Provide the (x, y) coordinate of the cell's center where the given text is located.  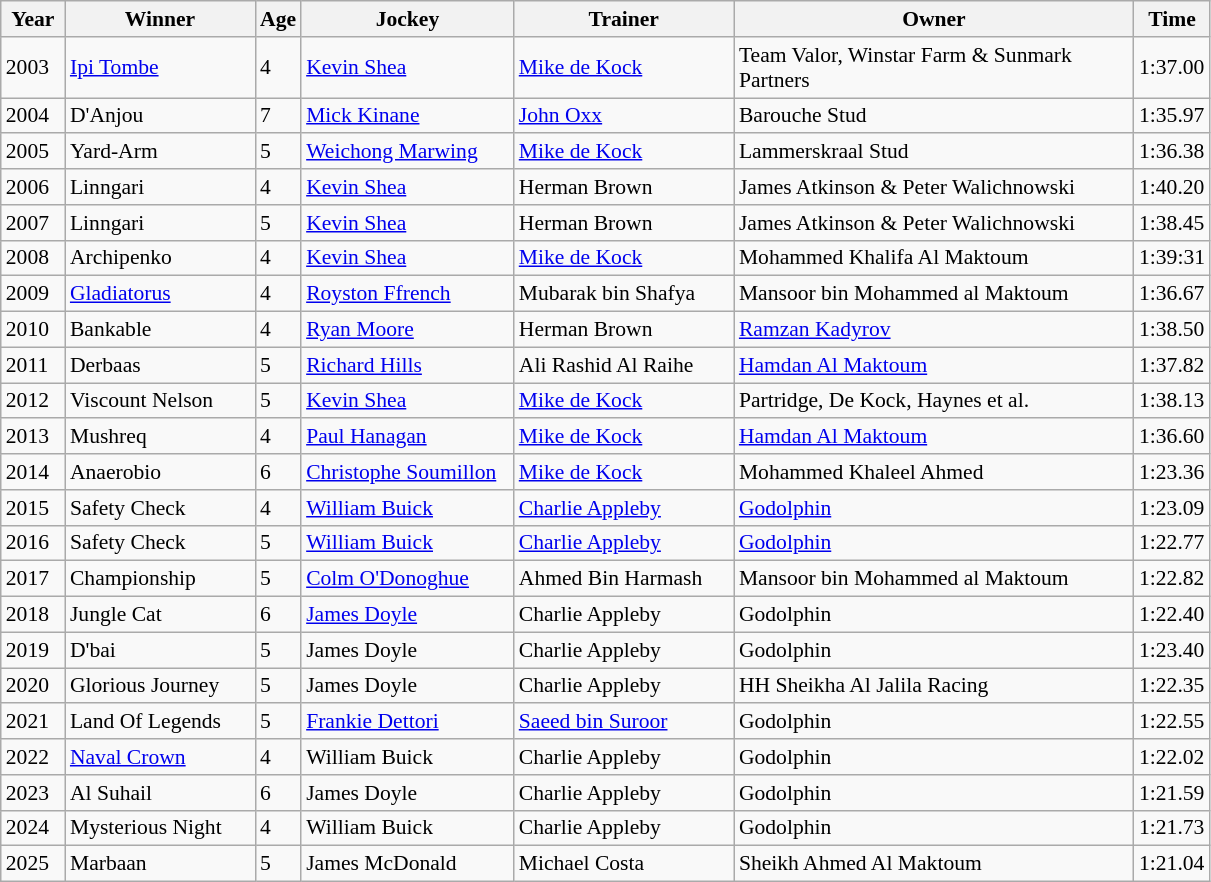
2020 (33, 686)
2009 (33, 294)
Ipi Tombe (160, 68)
Ali Rashid Al Raihe (624, 365)
2004 (33, 116)
Christophe Soumillon (408, 472)
D'bai (160, 650)
Marbaan (160, 864)
2012 (33, 401)
Paul Hanagan (408, 437)
1:23.36 (1172, 472)
2023 (33, 793)
Richard Hills (408, 365)
Mohammed Khalifa Al Maktoum (934, 258)
7 (278, 116)
John Oxx (624, 116)
Royston Ffrench (408, 294)
1:36.67 (1172, 294)
Barouche Stud (934, 116)
Derbaas (160, 365)
Mohammed Khaleel Ahmed (934, 472)
Championship (160, 579)
Weichong Marwing (408, 152)
Jockey (408, 19)
1:22.82 (1172, 579)
Frankie Dettori (408, 722)
2006 (33, 187)
Colm O'Donoghue (408, 579)
2024 (33, 828)
1:40.20 (1172, 187)
1:36.60 (1172, 437)
2008 (33, 258)
1:22.40 (1172, 615)
Archipenko (160, 258)
Glorious Journey (160, 686)
HH Sheikha Al Jalila Racing (934, 686)
1:36.38 (1172, 152)
1:23.40 (1172, 650)
2013 (33, 437)
Partridge, De Kock, Haynes et al. (934, 401)
1:21.04 (1172, 864)
Mick Kinane (408, 116)
1:21.73 (1172, 828)
1:21.59 (1172, 793)
1:22.35 (1172, 686)
Time (1172, 19)
Sheikh Ahmed Al Maktoum (934, 864)
Mubarak bin Shafya (624, 294)
James McDonald (408, 864)
2005 (33, 152)
2011 (33, 365)
Saeed bin Suroor (624, 722)
1:37.82 (1172, 365)
2021 (33, 722)
2022 (33, 757)
2014 (33, 472)
Mushreq (160, 437)
Jungle Cat (160, 615)
1:23.09 (1172, 508)
Team Valor, Winstar Farm & Sunmark Partners (934, 68)
2016 (33, 543)
Lammerskraal Stud (934, 152)
Ahmed Bin Harmash (624, 579)
Anaerobio (160, 472)
1:22.02 (1172, 757)
2003 (33, 68)
2007 (33, 223)
Ryan Moore (408, 330)
Michael Costa (624, 864)
Viscount Nelson (160, 401)
Naval Crown (160, 757)
Ramzan Kadyrov (934, 330)
Gladiatorus (160, 294)
Winner (160, 19)
2015 (33, 508)
Year (33, 19)
1:38.50 (1172, 330)
1:37.00 (1172, 68)
Owner (934, 19)
1:22.77 (1172, 543)
Yard-Arm (160, 152)
Trainer (624, 19)
Mysterious Night (160, 828)
2018 (33, 615)
Land Of Legends (160, 722)
2025 (33, 864)
D'Anjou (160, 116)
2010 (33, 330)
Age (278, 19)
1:39:31 (1172, 258)
Al Suhail (160, 793)
1:35.97 (1172, 116)
Bankable (160, 330)
1:22.55 (1172, 722)
2017 (33, 579)
1:38.45 (1172, 223)
2019 (33, 650)
1:38.13 (1172, 401)
